Detect which cell encompasses the target text, then output its [x, y] center coordinate. 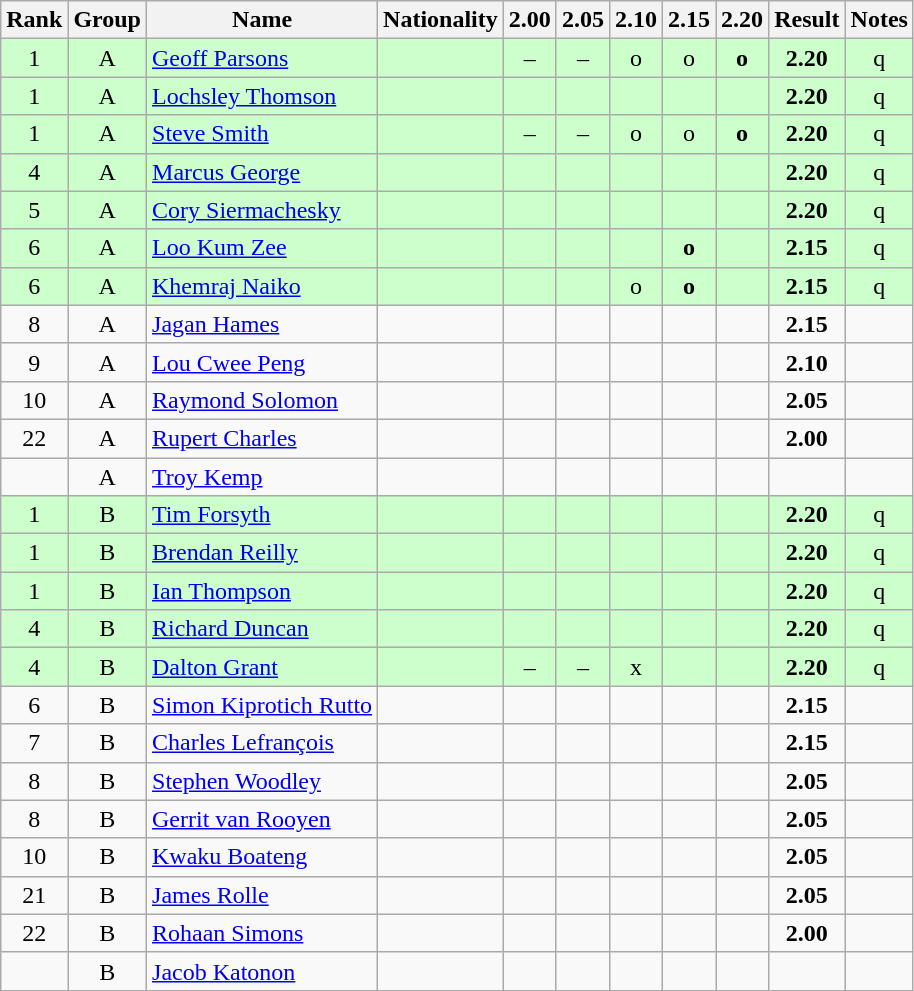
Dalton Grant [262, 667]
Geoff Parsons [262, 58]
Nationality [441, 20]
Jacob Katonon [262, 971]
Troy Kemp [262, 477]
Steve Smith [262, 134]
Stephen Woodley [262, 781]
Group [108, 20]
5 [34, 210]
Brendan Reilly [262, 553]
Ian Thompson [262, 591]
Marcus George [262, 172]
Jagan Hames [262, 324]
Rank [34, 20]
Gerrit van Rooyen [262, 819]
James Rolle [262, 895]
7 [34, 743]
21 [34, 895]
Raymond Solomon [262, 400]
Kwaku Boateng [262, 857]
Result [807, 20]
x [636, 667]
Lochsley Thomson [262, 96]
Name [262, 20]
9 [34, 362]
Notes [879, 20]
Cory Siermachesky [262, 210]
Khemraj Naiko [262, 286]
Simon Kiprotich Rutto [262, 705]
Lou Cwee Peng [262, 362]
Charles Lefrançois [262, 743]
Richard Duncan [262, 629]
Rohaan Simons [262, 933]
Rupert Charles [262, 438]
Loo Kum Zee [262, 248]
Tim Forsyth [262, 515]
